Return [X, Y] of the center of cell containing provided text 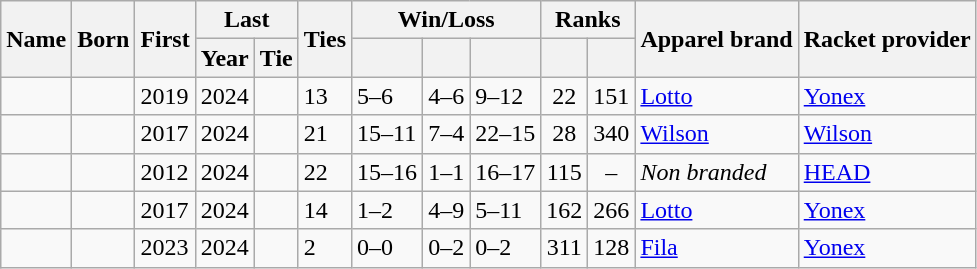
7–4 [446, 134]
HEAD [887, 172]
22–15 [506, 134]
Year [224, 58]
Apparel brand [716, 39]
2012 [165, 172]
15–11 [388, 134]
28 [564, 134]
Non branded [716, 172]
128 [612, 248]
21 [324, 134]
2 [324, 248]
Tie [276, 58]
– [612, 172]
Ties [324, 39]
First [165, 39]
115 [564, 172]
4–9 [446, 210]
266 [612, 210]
1–2 [388, 210]
162 [564, 210]
15–16 [388, 172]
311 [564, 248]
Win/Loss [446, 20]
151 [612, 96]
16–17 [506, 172]
5–6 [388, 96]
340 [612, 134]
Born [104, 39]
1–1 [446, 172]
Fila [716, 248]
4–6 [446, 96]
2019 [165, 96]
14 [324, 210]
9–12 [506, 96]
13 [324, 96]
5–11 [506, 210]
Name [36, 39]
0–0 [388, 248]
Racket provider [887, 39]
2023 [165, 248]
Last [246, 20]
Ranks [588, 20]
